Return the [x, y] coordinate for the center point of the cell that contains the specified text.  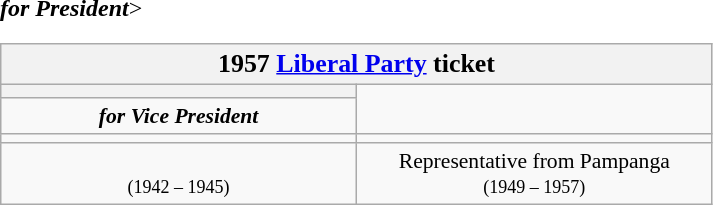
for Vice President [179, 116]
Representative from Pampanga(1949 – 1957) [534, 174]
(1942 – 1945) [179, 174]
1957 Liberal Party ticket [356, 64]
